Return (x, y) of the center of cell containing provided text 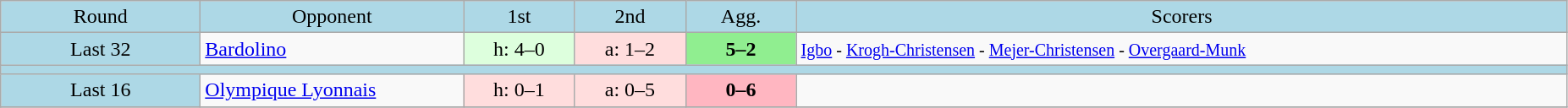
Scorers (1181, 17)
Olympique Lyonnais (332, 90)
Round (101, 17)
Igbo - Krogh-Christensen - Mejer-Christensen - Overgaard-Munk (1181, 49)
Opponent (332, 17)
a: 1–2 (630, 49)
Last 16 (101, 90)
Last 32 (101, 49)
Bardolino (332, 49)
a: 0–5 (630, 90)
5–2 (741, 49)
1st (520, 17)
0–6 (741, 90)
h: 4–0 (520, 49)
2nd (630, 17)
Agg. (741, 17)
h: 0–1 (520, 90)
